Scan for the cell matching the given text and deliver its [x, y] coordinate at center. 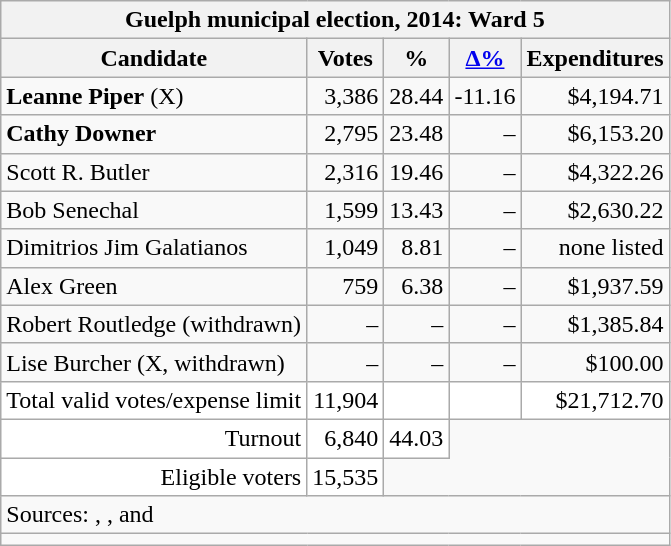
6.38 [416, 286]
$1,385.84 [595, 324]
15,535 [346, 477]
Eligible voters [154, 477]
Candidate [154, 58]
13.43 [416, 210]
19.46 [416, 172]
none listed [595, 248]
Sources: , , and [335, 515]
$6,153.20 [595, 134]
Lise Burcher (X, withdrawn) [154, 362]
Cathy Downer [154, 134]
Dimitrios Jim Galatianos [154, 248]
Alex Green [154, 286]
$100.00 [595, 362]
2,316 [346, 172]
28.44 [416, 96]
$21,712.70 [595, 400]
Total valid votes/expense limit [154, 400]
11,904 [346, 400]
Robert Routledge (withdrawn) [154, 324]
Leanne Piper (X) [154, 96]
23.48 [416, 134]
8.81 [416, 248]
Bob Senechal [154, 210]
Guelph municipal election, 2014: Ward 5 [335, 20]
759 [346, 286]
3,386 [346, 96]
$2,630.22 [595, 210]
Votes [346, 58]
Turnout [154, 438]
1,599 [346, 210]
Δ% [485, 58]
$4,322.26 [595, 172]
2,795 [346, 134]
44.03 [416, 438]
$4,194.71 [595, 96]
% [416, 58]
-11.16 [485, 96]
$1,937.59 [595, 286]
Expenditures [595, 58]
6,840 [346, 438]
1,049 [346, 248]
Scott R. Butler [154, 172]
